From the cell containing the given text, extract its center point as [X, Y] coordinate. 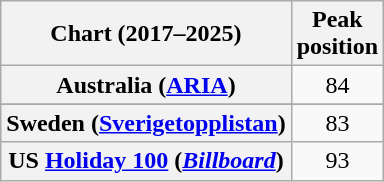
Peakposition [337, 34]
Sweden (Sverigetopplistan) [146, 123]
83 [337, 123]
Australia (ARIA) [146, 85]
US Holiday 100 (Billboard) [146, 161]
93 [337, 161]
Chart (2017–2025) [146, 34]
84 [337, 85]
